Find where the given text appears and provide that cell's center as (X, Y) coordinate. 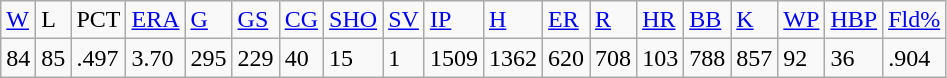
788 (708, 58)
620 (566, 58)
103 (660, 58)
857 (754, 58)
BB (708, 20)
92 (802, 58)
G (208, 20)
IP (454, 20)
708 (614, 58)
36 (854, 58)
GS (256, 20)
3.70 (156, 58)
H (512, 20)
295 (208, 58)
HBP (854, 20)
WP (802, 20)
1509 (454, 58)
.497 (98, 58)
84 (18, 58)
1 (404, 58)
.904 (914, 58)
W (18, 20)
Fld% (914, 20)
L (54, 20)
40 (301, 58)
PCT (98, 20)
1362 (512, 58)
ERA (156, 20)
85 (54, 58)
SV (404, 20)
SHO (354, 20)
229 (256, 58)
K (754, 20)
R (614, 20)
ER (566, 20)
HR (660, 20)
15 (354, 58)
CG (301, 20)
